Determine the [x, y] coordinate at the center of the cell enclosing the given text.  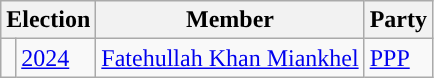
PPP [398, 58]
Election [48, 20]
Party [398, 20]
Fatehullah Khan Miankhel [230, 58]
2024 [56, 58]
Member [230, 20]
